Detect which cell encompasses the target text, then output its [x, y] center coordinate. 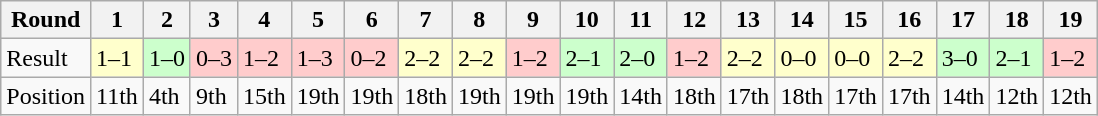
11th [118, 96]
14 [802, 20]
9th [214, 96]
11 [641, 20]
1–0 [166, 58]
1–1 [118, 58]
7 [426, 20]
16 [909, 20]
18 [1017, 20]
1–3 [318, 58]
15th [264, 96]
2–0 [641, 58]
5 [318, 20]
19 [1071, 20]
8 [479, 20]
Position [46, 96]
15 [856, 20]
Result [46, 58]
Round [46, 20]
0–3 [214, 58]
10 [587, 20]
2 [166, 20]
4 [264, 20]
13 [748, 20]
17 [963, 20]
1 [118, 20]
6 [372, 20]
3–0 [963, 58]
9 [533, 20]
3 [214, 20]
4th [166, 96]
12 [694, 20]
0–2 [372, 58]
